Determine the [x, y] coordinate at the center of the cell enclosing the given text.  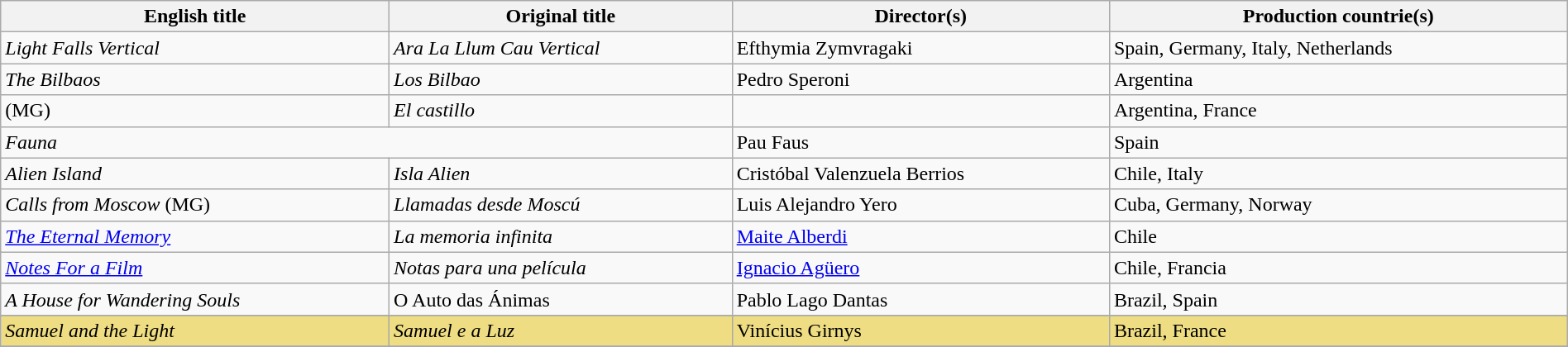
Light Falls Vertical [195, 48]
Spain [1338, 142]
Calls from Moscow (MG) [195, 205]
Samuel and the Light [195, 330]
Chile, Francia [1338, 268]
Vinícius Girnys [920, 330]
Ignacio Agüero [920, 268]
Llamadas desde Moscú [561, 205]
O Auto das Ánimas [561, 299]
A House for Wandering Souls [195, 299]
Alien Island [195, 173]
Efthymia Zymvragaki [920, 48]
Ara La Llum Cau Vertical [561, 48]
Pablo Lago Dantas [920, 299]
Chile, Italy [1338, 173]
English title [195, 17]
Los Bilbao [561, 79]
Pedro Speroni [920, 79]
The Eternal Memory [195, 236]
Notes For a Film [195, 268]
Samuel e a Luz [561, 330]
The Bilbaos [195, 79]
Maite Alberdi [920, 236]
(MG) [195, 111]
Chile [1338, 236]
La memoria infinita [561, 236]
Cristóbal Valenzuela Berrios [920, 173]
Cuba, Germany, Norway [1338, 205]
Brazil, France [1338, 330]
Production countrie(s) [1338, 17]
Argentina, France [1338, 111]
Pau Faus [920, 142]
Isla Alien [561, 173]
Fauna [366, 142]
El castillo [561, 111]
Original title [561, 17]
Luis Alejandro Yero [920, 205]
Brazil, Spain [1338, 299]
Director(s) [920, 17]
Spain, Germany, Italy, Netherlands [1338, 48]
Argentina [1338, 79]
Notas para una película [561, 268]
